Locate the cell with the specified text and output its [x, y] center coordinate. 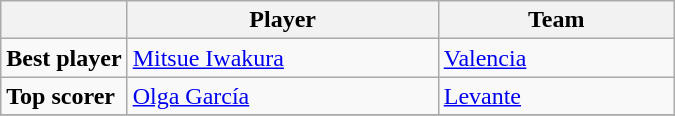
Top scorer [64, 96]
Player [282, 20]
Mitsue Iwakura [282, 58]
Best player [64, 58]
Levante [556, 96]
Valencia [556, 58]
Olga García [282, 96]
Team [556, 20]
